Determine the (X, Y) coordinate at the center of the cell enclosing the given text.  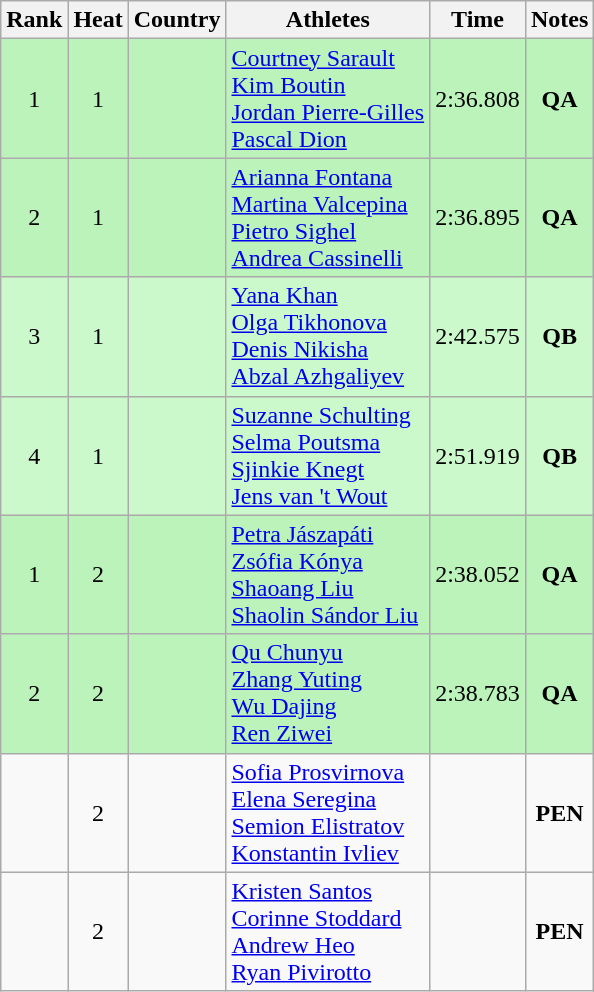
2:51.919 (478, 456)
2:38.783 (478, 694)
Yana KhanOlga TikhonovaDenis NikishaAbzal Azhgaliyev (328, 336)
Petra JászapátiZsófia KónyaShaoang LiuShaolin Sándor Liu (328, 574)
Athletes (328, 20)
3 (34, 336)
2:36.808 (478, 98)
Country (177, 20)
Courtney SaraultKim BoutinJordan Pierre-GillesPascal Dion (328, 98)
4 (34, 456)
Sofia ProsvirnovaElena SereginaSemion ElistratovKonstantin Ivliev (328, 812)
Arianna FontanaMartina ValcepinaPietro SighelAndrea Cassinelli (328, 218)
Rank (34, 20)
Notes (559, 20)
Kristen SantosCorinne StoddardAndrew HeoRyan Pivirotto (328, 932)
Heat (98, 20)
Qu ChunyuZhang YutingWu DajingRen Ziwei (328, 694)
Time (478, 20)
2:36.895 (478, 218)
2:42.575 (478, 336)
Suzanne SchultingSelma PoutsmaSjinkie KnegtJens van 't Wout (328, 456)
2:38.052 (478, 574)
